Return [X, Y] of the center of cell containing provided text 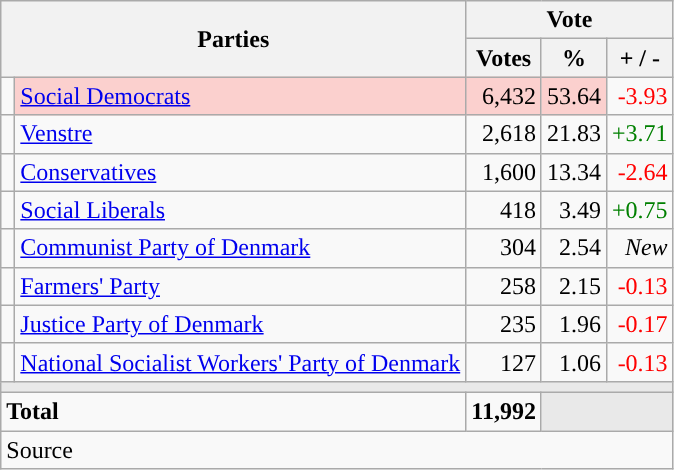
+0.75 [640, 210]
% [574, 58]
11,992 [504, 411]
21.83 [574, 134]
Justice Party of Denmark [240, 324]
Social Liberals [240, 210]
1.96 [574, 324]
Parties [234, 39]
-3.93 [640, 96]
258 [504, 286]
1,600 [504, 172]
Communist Party of Denmark [240, 248]
+ / - [640, 58]
Venstre [240, 134]
53.64 [574, 96]
2,618 [504, 134]
Votes [504, 58]
2.15 [574, 286]
-2.64 [640, 172]
1.06 [574, 362]
Farmers' Party [240, 286]
235 [504, 324]
National Socialist Workers' Party of Denmark [240, 362]
Conservatives [240, 172]
+3.71 [640, 134]
-0.17 [640, 324]
6,432 [504, 96]
3.49 [574, 210]
Vote [570, 20]
2.54 [574, 248]
13.34 [574, 172]
Social Democrats [240, 96]
New [640, 248]
127 [504, 362]
418 [504, 210]
Total [234, 411]
304 [504, 248]
Source [337, 449]
